Extract the (X, Y) coordinate from the center of the cell holding the provided text.  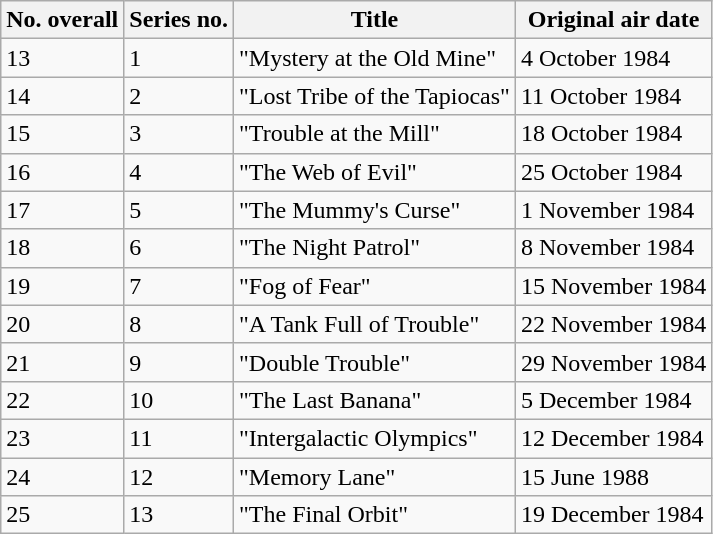
8 November 1984 (613, 248)
12 (179, 477)
15 November 1984 (613, 286)
25 (62, 515)
6 (179, 248)
18 (62, 248)
"The Mummy's Curse" (375, 210)
"The Web of Evil" (375, 172)
14 (62, 96)
"The Night Patrol" (375, 248)
5 December 1984 (613, 400)
"Mystery at the Old Mine" (375, 58)
"Memory Lane" (375, 477)
4 October 1984 (613, 58)
Title (375, 20)
16 (62, 172)
29 November 1984 (613, 362)
"A Tank Full of Trouble" (375, 324)
7 (179, 286)
9 (179, 362)
17 (62, 210)
1 (179, 58)
Series no. (179, 20)
18 October 1984 (613, 134)
12 December 1984 (613, 438)
Original air date (613, 20)
"Lost Tribe of the Tapiocas" (375, 96)
"Fog of Fear" (375, 286)
22 November 1984 (613, 324)
No. overall (62, 20)
2 (179, 96)
20 (62, 324)
"Intergalactic Olympics" (375, 438)
10 (179, 400)
15 June 1988 (613, 477)
3 (179, 134)
4 (179, 172)
15 (62, 134)
1 November 1984 (613, 210)
22 (62, 400)
8 (179, 324)
19 December 1984 (613, 515)
25 October 1984 (613, 172)
5 (179, 210)
11 (179, 438)
"Trouble at the Mill" (375, 134)
21 (62, 362)
"Double Trouble" (375, 362)
23 (62, 438)
"The Last Banana" (375, 400)
19 (62, 286)
24 (62, 477)
"The Final Orbit" (375, 515)
11 October 1984 (613, 96)
